Identify which cell holds the provided text, then report its (x, y) central coordinate. 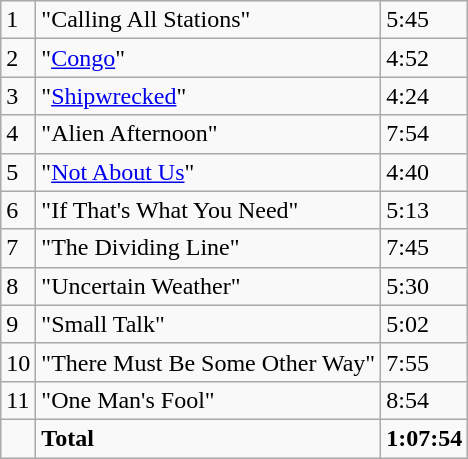
"One Man's Fool" (208, 400)
"There Must Be Some Other Way" (208, 362)
5:02 (424, 324)
7:55 (424, 362)
4 (18, 134)
"Small Talk" (208, 324)
"Congo" (208, 58)
4:24 (424, 96)
5 (18, 172)
"Not About Us" (208, 172)
10 (18, 362)
4:52 (424, 58)
1 (18, 20)
8:54 (424, 400)
9 (18, 324)
3 (18, 96)
8 (18, 286)
"If That's What You Need" (208, 210)
Total (208, 438)
4:40 (424, 172)
5:45 (424, 20)
11 (18, 400)
5:13 (424, 210)
6 (18, 210)
"Shipwrecked" (208, 96)
2 (18, 58)
1:07:54 (424, 438)
7 (18, 248)
"Alien Afternoon" (208, 134)
"The Dividing Line" (208, 248)
7:54 (424, 134)
7:45 (424, 248)
"Uncertain Weather" (208, 286)
"Calling All Stations" (208, 20)
5:30 (424, 286)
